Return [x, y] of the center of cell containing provided text 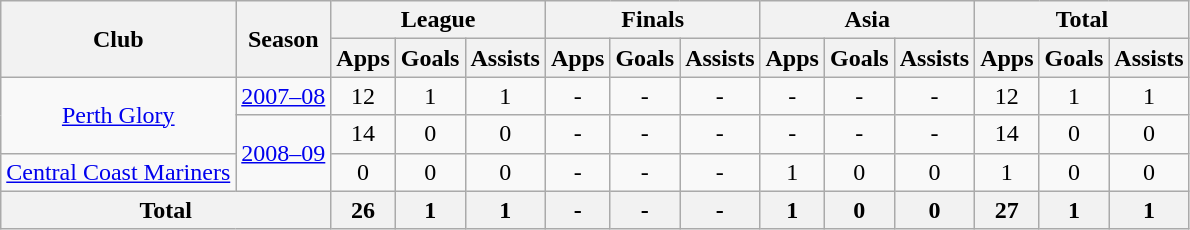
2008–09 [284, 153]
Finals [652, 20]
League [438, 20]
26 [363, 210]
Club [118, 39]
Season [284, 39]
Asia [868, 20]
Perth Glory [118, 115]
2007–08 [284, 96]
Central Coast Mariners [118, 172]
27 [1007, 210]
